Detect which cell encompasses the target text, then output its [X, Y] center coordinate. 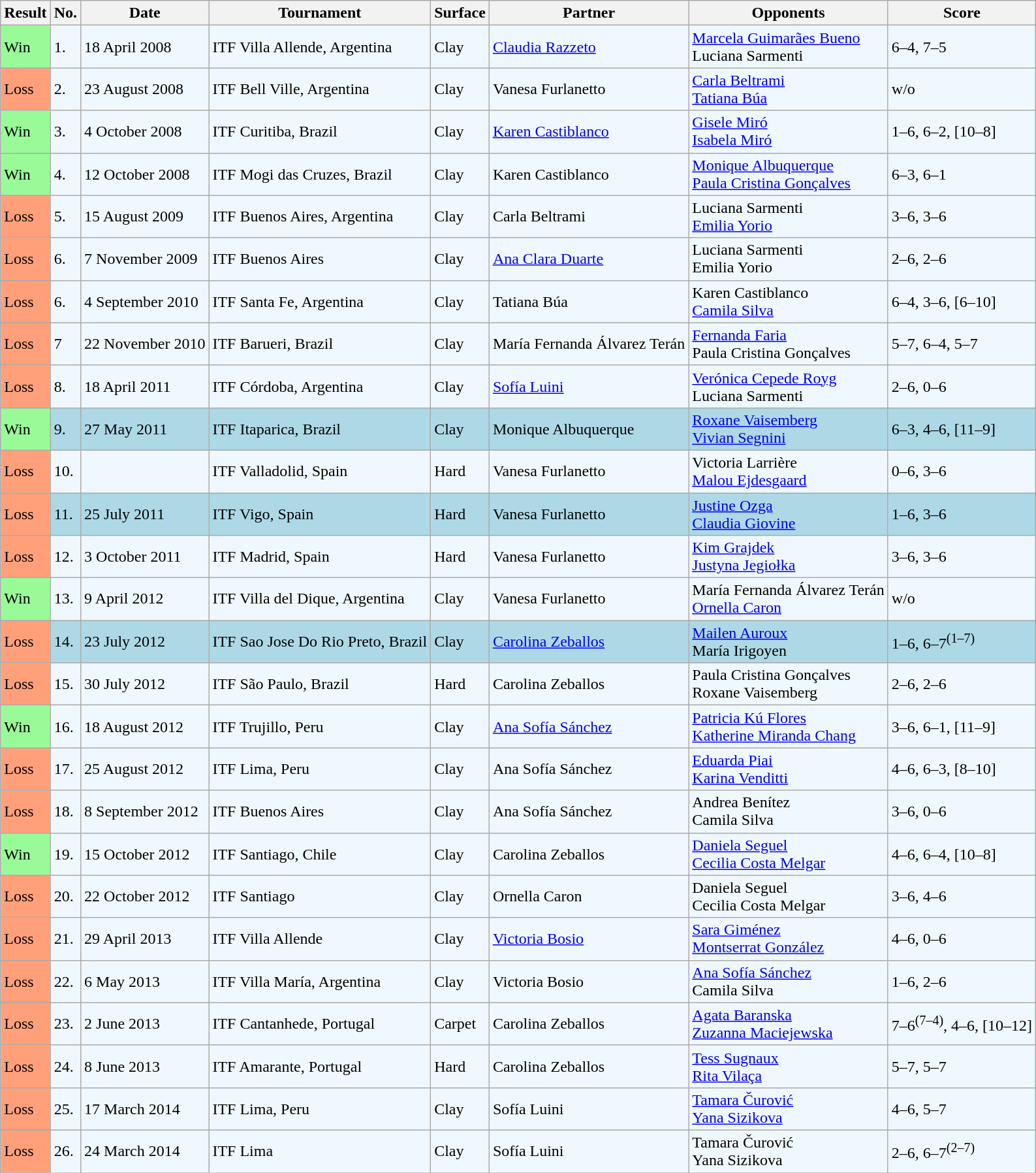
Gisele Miró Isabela Miró [789, 132]
ITF Vigo, Spain [320, 513]
2–6, 6–7(2–7) [962, 1151]
6–4, 7–5 [962, 47]
ITF Cantanhede, Portugal [320, 1024]
17 March 2014 [145, 1109]
3–6, 4–6 [962, 896]
23 August 2008 [145, 89]
7 November 2009 [145, 259]
22. [65, 981]
8. [65, 387]
Ornella Caron [589, 896]
Claudia Razzeto [589, 47]
5–7, 6–4, 5–7 [962, 344]
Paula Cristina Gonçalves Roxane Vaisemberg [789, 684]
2 June 2013 [145, 1024]
4 September 2010 [145, 302]
1. [65, 47]
Andrea Benítez Camila Silva [789, 811]
4 October 2008 [145, 132]
ITF Córdoba, Argentina [320, 387]
Partner [589, 13]
Surface [460, 13]
Date [145, 13]
Result [25, 13]
Carla Beltrami Tatiana Búa [789, 89]
ITF Santiago, Chile [320, 854]
Agata Baranska Zuzanna Maciejewska [789, 1024]
15. [65, 684]
ITF Villa Allende, Argentina [320, 47]
6 May 2013 [145, 981]
1–6, 6–7(1–7) [962, 641]
4–6, 6–4, [10–8] [962, 854]
ITF Sao Jose Do Rio Preto, Brazil [320, 641]
Ana Sofía Sánchez Camila Silva [789, 981]
0–6, 3–6 [962, 472]
ITF São Paulo, Brazil [320, 684]
7 [65, 344]
ITF Amarante, Portugal [320, 1066]
María Fernanda Álvarez Terán Ornella Caron [789, 600]
21. [65, 939]
ITF Villa María, Argentina [320, 981]
19. [65, 854]
Verónica Cepede Royg Luciana Sarmenti [789, 387]
3–6, 6–1, [11–9] [962, 726]
13. [65, 600]
18 April 2011 [145, 387]
8 September 2012 [145, 811]
25. [65, 1109]
23 July 2012 [145, 641]
ITF Villa del Dique, Argentina [320, 600]
4–6, 5–7 [962, 1109]
ITF Bell Ville, Argentina [320, 89]
1–6, 6–2, [10–8] [962, 132]
Carpet [460, 1024]
29 April 2013 [145, 939]
24 March 2014 [145, 1151]
Fernanda Faria Paula Cristina Gonçalves [789, 344]
4–6, 6–3, [8–10] [962, 769]
6–3, 6–1 [962, 174]
ITF Madrid, Spain [320, 556]
ITF Curitiba, Brazil [320, 132]
1–6, 3–6 [962, 513]
ITF Lima [320, 1151]
ITF Itaparica, Brazil [320, 428]
Mailen Auroux María Irigoyen [789, 641]
27 May 2011 [145, 428]
Monique Albuquerque [589, 428]
Carla Beltrami [589, 217]
No. [65, 13]
22 October 2012 [145, 896]
22 November 2010 [145, 344]
ITF Buenos Aires, Argentina [320, 217]
María Fernanda Álvarez Terán [589, 344]
3–6, 0–6 [962, 811]
6–3, 4–6, [11–9] [962, 428]
Tess Sugnaux Rita Vilaça [789, 1066]
18. [65, 811]
7–6(7–4), 4–6, [10–12] [962, 1024]
Sara Giménez Montserrat González [789, 939]
Tatiana Búa [589, 302]
6–4, 3–6, [6–10] [962, 302]
Victoria Larrière Malou Ejdesgaard [789, 472]
14. [65, 641]
2–6, 0–6 [962, 387]
24. [65, 1066]
ITF Trujillo, Peru [320, 726]
23. [65, 1024]
26. [65, 1151]
5. [65, 217]
17. [65, 769]
Ana Clara Duarte [589, 259]
11. [65, 513]
12 October 2008 [145, 174]
25 July 2011 [145, 513]
18 August 2012 [145, 726]
12. [65, 556]
3 October 2011 [145, 556]
ITF Barueri, Brazil [320, 344]
5–7, 5–7 [962, 1066]
10. [65, 472]
18 April 2008 [145, 47]
Kim Grajdek Justyna Jegiołka [789, 556]
9. [65, 428]
4. [65, 174]
ITF Santa Fe, Argentina [320, 302]
ITF Santiago [320, 896]
ITF Valladolid, Spain [320, 472]
Patricia Kú Flores Katherine Miranda Chang [789, 726]
2. [65, 89]
Eduarda Piai Karina Venditti [789, 769]
Monique Albuquerque Paula Cristina Gonçalves [789, 174]
ITF Villa Allende [320, 939]
25 August 2012 [145, 769]
4–6, 0–6 [962, 939]
20. [65, 896]
3. [65, 132]
Tournament [320, 13]
ITF Mogi das Cruzes, Brazil [320, 174]
15 August 2009 [145, 217]
Roxane Vaisemberg Vivian Segnini [789, 428]
Score [962, 13]
Justine Ozga Claudia Giovine [789, 513]
30 July 2012 [145, 684]
8 June 2013 [145, 1066]
16. [65, 726]
1–6, 2–6 [962, 981]
Marcela Guimarães Bueno Luciana Sarmenti [789, 47]
Opponents [789, 13]
15 October 2012 [145, 854]
Karen Castiblanco Camila Silva [789, 302]
9 April 2012 [145, 600]
